Find where the given text appears and provide that cell's center as (x, y) coordinate. 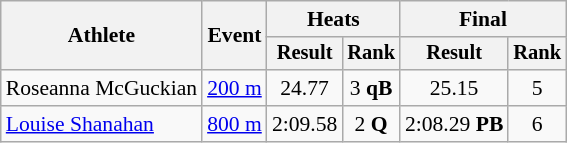
Louise Shanahan (102, 124)
Athlete (102, 36)
Roseanna McGuckian (102, 88)
2:08.29 PB (454, 124)
5 (537, 88)
2:09.58 (304, 124)
200 m (234, 88)
Final (483, 19)
24.77 (304, 88)
Heats (334, 19)
800 m (234, 124)
3 qB (371, 88)
Event (234, 36)
6 (537, 124)
25.15 (454, 88)
2 Q (371, 124)
